Find where the given text appears and provide that cell's center as [x, y] coordinate. 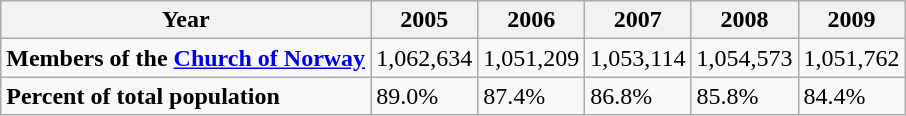
85.8% [744, 96]
2009 [852, 20]
1,053,114 [638, 58]
2008 [744, 20]
1,051,762 [852, 58]
1,062,634 [424, 58]
86.8% [638, 96]
2007 [638, 20]
2005 [424, 20]
1,054,573 [744, 58]
2006 [532, 20]
84.4% [852, 96]
Year [186, 20]
Members of the Church of Norway [186, 58]
89.0% [424, 96]
Percent of total population [186, 96]
1,051,209 [532, 58]
87.4% [532, 96]
